Scan for the cell matching the given text and deliver its (x, y) coordinate at center. 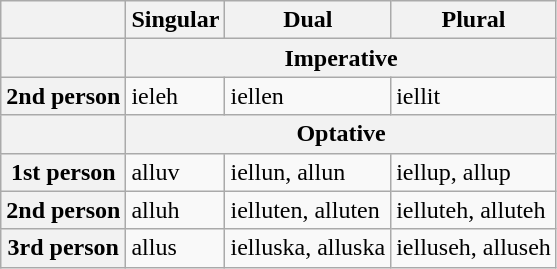
ielluten, alluten (308, 210)
3rd person (64, 248)
ielluska, alluska (308, 248)
Singular (176, 20)
Dual (308, 20)
Plural (474, 20)
iellun, allun (308, 172)
iellup, allup (474, 172)
iellen (308, 96)
ieleh (176, 96)
alluh (176, 210)
Optative (341, 134)
1st person (64, 172)
ielluteh, alluteh (474, 210)
allus (176, 248)
iellit (474, 96)
ielluseh, alluseh (474, 248)
Imperative (341, 58)
alluv (176, 172)
